From the cell containing the given text, extract its center point as (x, y) coordinate. 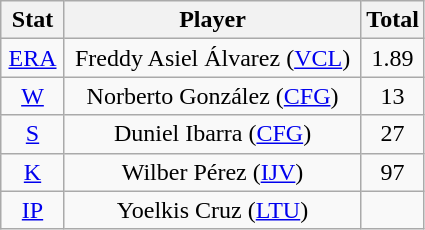
Stat (33, 20)
Yoelkis Cruz (LTU) (212, 210)
13 (393, 96)
1.89 (393, 58)
K (33, 172)
Duniel Ibarra (CFG) (212, 134)
ERA (33, 58)
IP (33, 210)
W (33, 96)
Player (212, 20)
Freddy Asiel Álvarez (VCL) (212, 58)
Total (393, 20)
S (33, 134)
Norberto González (CFG) (212, 96)
97 (393, 172)
Wilber Pérez (IJV) (212, 172)
27 (393, 134)
